Pinpoint the cell where the given text exists, returning its [X, Y] midpoint coordinate. 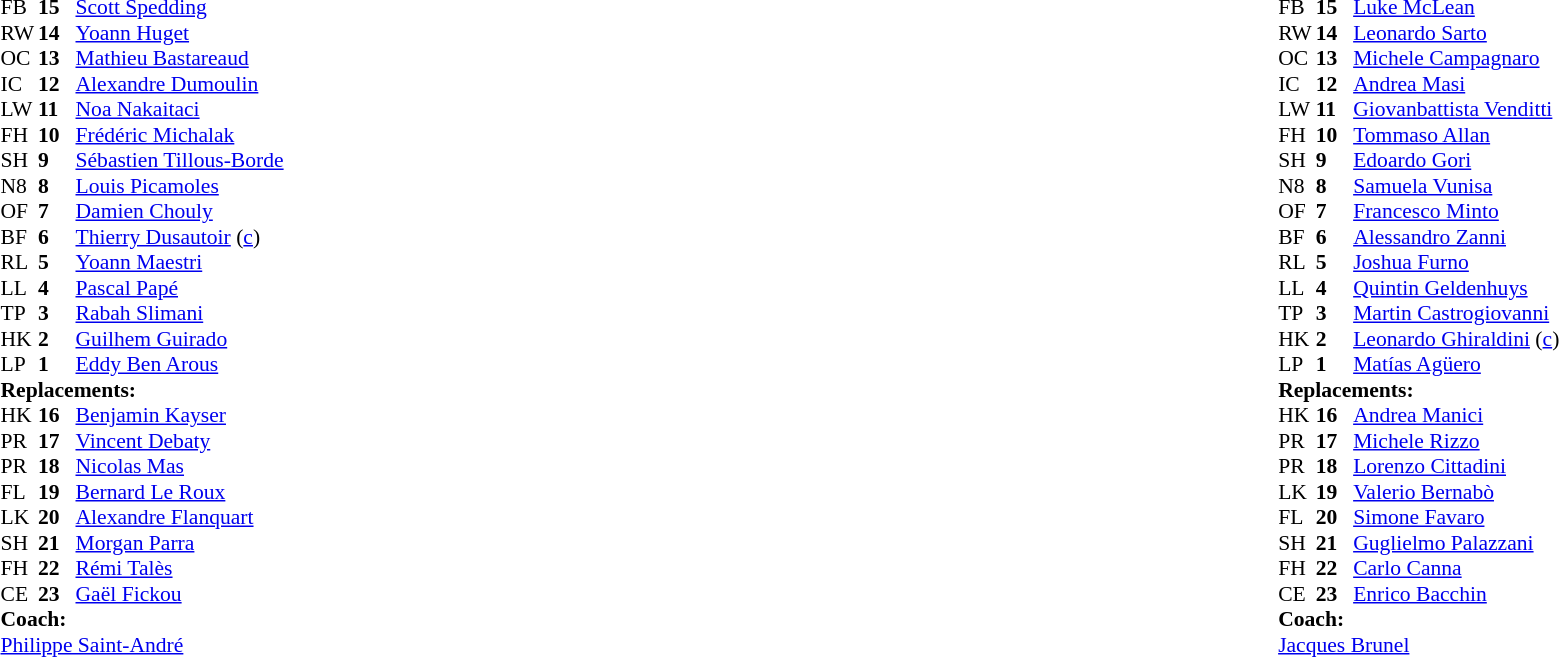
Sébastien Tillous-Borde [180, 161]
Matías Agüero [1456, 365]
Louis Picamoles [180, 186]
Pascal Papé [180, 288]
Damien Chouly [180, 211]
Nicolas Mas [180, 467]
Yoann Maestri [180, 263]
Alessandro Zanni [1456, 237]
Rémi Talès [180, 569]
Frédéric Michalak [180, 135]
Leonardo Ghiraldini (c) [1456, 339]
Alexandre Flanquart [180, 517]
Rabah Slimani [180, 313]
Lorenzo Cittadini [1456, 467]
Edoardo Gori [1456, 161]
Andrea Manici [1456, 415]
Simone Favaro [1456, 517]
Eddy Ben Arous [180, 365]
Valerio Bernabò [1456, 492]
Michele Rizzo [1456, 441]
Benjamin Kayser [180, 415]
Francesco Minto [1456, 211]
Bernard Le Roux [180, 492]
Andrea Masi [1456, 84]
Guilhem Guirado [180, 339]
Joshua Furno [1456, 263]
Alexandre Dumoulin [180, 84]
Michele Campagnaro [1456, 59]
Vincent Debaty [180, 441]
Yoann Huget [180, 33]
Tommaso Allan [1456, 135]
Carlo Canna [1456, 569]
Enrico Bacchin [1456, 594]
Noa Nakaitaci [180, 109]
Martin Castrogiovanni [1456, 313]
Guglielmo Palazzani [1456, 543]
Morgan Parra [180, 543]
Leonardo Sarto [1456, 33]
Giovanbattista Venditti [1456, 109]
Mathieu Bastareaud [180, 59]
Gaël Fickou [180, 594]
Thierry Dusautoir (c) [180, 237]
Quintin Geldenhuys [1456, 288]
Samuela Vunisa [1456, 186]
